Detect which cell encompasses the target text, then output its [X, Y] center coordinate. 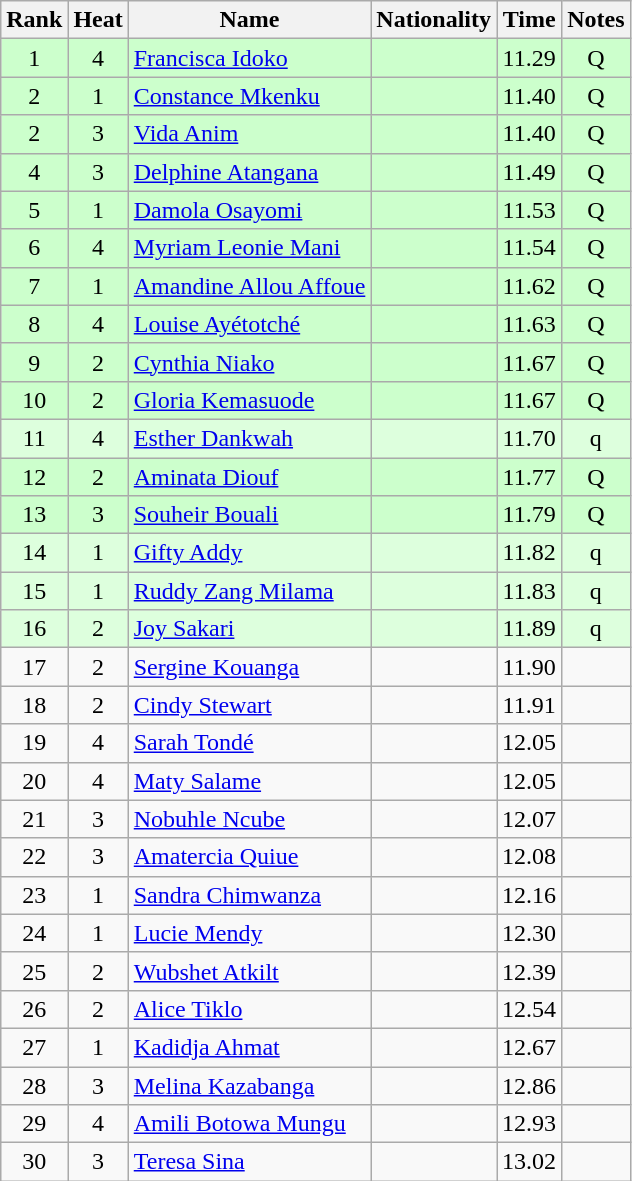
29 [34, 1124]
Kadidja Ahmat [250, 1047]
Wubshet Atkilt [250, 971]
11.70 [530, 438]
Nationality [434, 20]
24 [34, 933]
11.91 [530, 705]
12.07 [530, 819]
Francisca Idoko [250, 58]
28 [34, 1085]
Name [250, 20]
13.02 [530, 1162]
Damola Osayomi [250, 210]
Teresa Sina [250, 1162]
21 [34, 819]
11.49 [530, 172]
27 [34, 1047]
11.89 [530, 629]
11.83 [530, 591]
Sandra Chimwanza [250, 895]
Ruddy Zang Milama [250, 591]
Amandine Allou Affoue [250, 286]
12.39 [530, 971]
5 [34, 210]
30 [34, 1162]
Myriam Leonie Mani [250, 248]
19 [34, 743]
Alice Tiklo [250, 1009]
23 [34, 895]
11.62 [530, 286]
11.29 [530, 58]
12.86 [530, 1085]
11 [34, 438]
12 [34, 477]
Notes [596, 20]
Delphine Atangana [250, 172]
Vida Anim [250, 134]
18 [34, 705]
20 [34, 781]
11.63 [530, 324]
9 [34, 362]
12.54 [530, 1009]
14 [34, 553]
Sergine Kouanga [250, 667]
26 [34, 1009]
Esther Dankwah [250, 438]
12.93 [530, 1124]
Melina Kazabanga [250, 1085]
10 [34, 400]
16 [34, 629]
12.08 [530, 857]
Cynthia Niako [250, 362]
12.30 [530, 933]
Time [530, 20]
Cindy Stewart [250, 705]
11.90 [530, 667]
17 [34, 667]
Nobuhle Ncube [250, 819]
Constance Mkenku [250, 96]
Gifty Addy [250, 553]
Maty Salame [250, 781]
12.16 [530, 895]
11.77 [530, 477]
12.67 [530, 1047]
13 [34, 515]
11.54 [530, 248]
Louise Ayétotché [250, 324]
Amili Botowa Mungu [250, 1124]
25 [34, 971]
Sarah Tondé [250, 743]
8 [34, 324]
7 [34, 286]
Aminata Diouf [250, 477]
Lucie Mendy [250, 933]
Souheir Bouali [250, 515]
Joy Sakari [250, 629]
11.79 [530, 515]
22 [34, 857]
Amatercia Quiue [250, 857]
15 [34, 591]
11.82 [530, 553]
Gloria Kemasuode [250, 400]
Rank [34, 20]
Heat [98, 20]
6 [34, 248]
11.53 [530, 210]
